Find where the given text appears and provide that cell's center as [X, Y] coordinate. 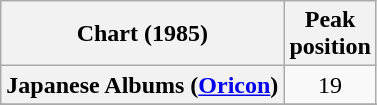
Chart (1985) [142, 34]
Japanese Albums (Oricon) [142, 85]
Peakposition [330, 34]
19 [330, 85]
